Extract the [x, y] coordinate from the center of the cell holding the provided text.  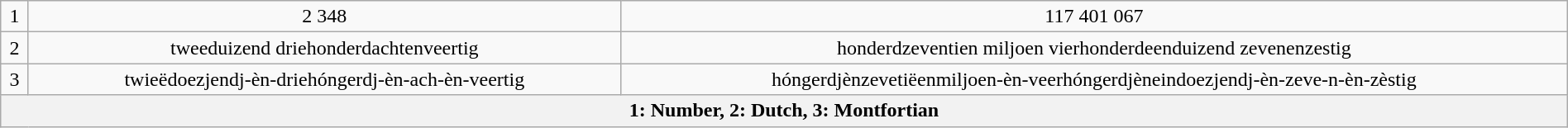
honderdzeventien miljoen vierhonderdeenduizend zevenenzestig [1093, 48]
2 348 [324, 17]
twieëdoezjendj-èn-driehóngerdj-èn-ach-èn-veertig [324, 79]
tweeduizend driehonderdachtenveertig [324, 48]
hóngerdjènzevetiëenmiljoen-èn-veerhóngerdjèneindoezjendj-èn-zeve-n-èn-zèstig [1093, 79]
1: Number, 2: Dutch, 3: Montfortian [784, 111]
117 401 067 [1093, 17]
1 [15, 17]
3 [15, 79]
2 [15, 48]
